Identify which cell holds the provided text, then report its (X, Y) central coordinate. 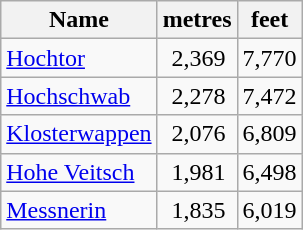
7,770 (270, 58)
6,019 (270, 210)
Hohe Veitsch (79, 172)
2,076 (197, 134)
1,981 (197, 172)
Hochschwab (79, 96)
1,835 (197, 210)
7,472 (270, 96)
Hochtor (79, 58)
metres (197, 20)
2,278 (197, 96)
2,369 (197, 58)
Messnerin (79, 210)
6,809 (270, 134)
feet (270, 20)
6,498 (270, 172)
Name (79, 20)
Klosterwappen (79, 134)
